Identify which cell holds the provided text, then report its [x, y] central coordinate. 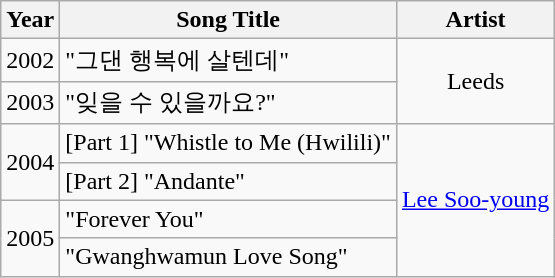
Artist [475, 20]
Year [30, 20]
2003 [30, 102]
Song Title [228, 20]
[Part 2] "Andante" [228, 181]
Leeds [475, 82]
"Gwanghwamun Love Song" [228, 257]
2002 [30, 60]
Lee Soo-young [475, 200]
2005 [30, 238]
"잊을 수 있을까요?" [228, 102]
[Part 1] "Whistle to Me (Hwilili)" [228, 143]
2004 [30, 162]
"Forever You" [228, 219]
"그댄 행복에 살텐데" [228, 60]
